For the text-containing cell, return its midpoint in (x, y) coordinate format. 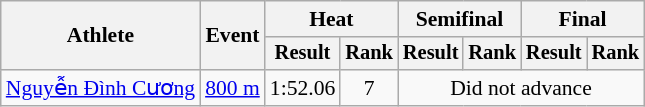
800 m (232, 88)
Semifinal (460, 19)
Heat (332, 19)
Final (582, 19)
Nguyễn Đình Cương (100, 88)
7 (369, 88)
1:52.06 (302, 88)
Event (232, 36)
Athlete (100, 36)
Did not advance (521, 88)
